Return [X, Y] of the center of cell containing provided text 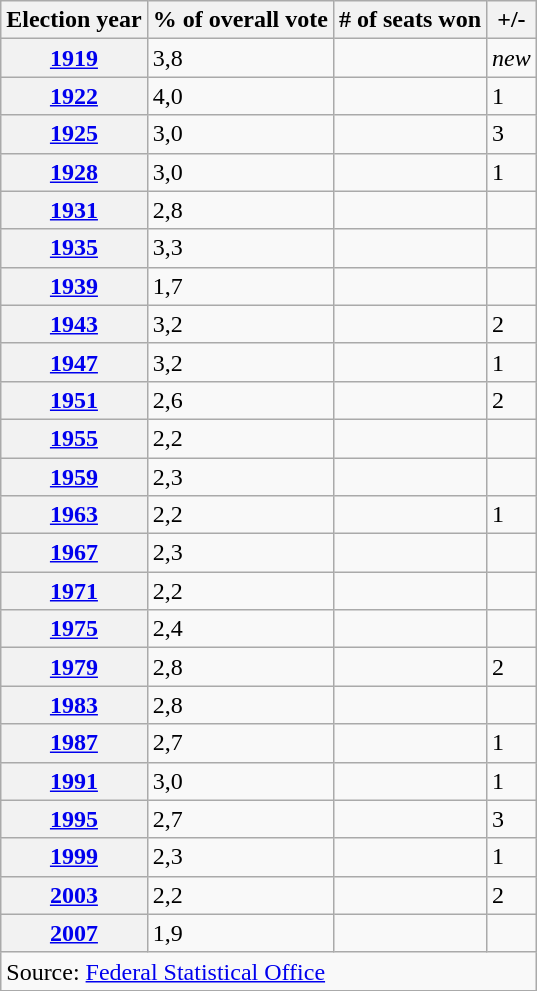
1999 [74, 857]
Source: Federal Statistical Office [269, 971]
1987 [74, 743]
1922 [74, 96]
1935 [74, 248]
1971 [74, 591]
1,9 [240, 933]
2007 [74, 933]
1955 [74, 438]
1931 [74, 210]
1925 [74, 134]
1975 [74, 629]
1995 [74, 819]
new [512, 58]
% of overall vote [240, 20]
4,0 [240, 96]
1967 [74, 553]
2,4 [240, 629]
1947 [74, 362]
1963 [74, 515]
3,3 [240, 248]
1928 [74, 172]
1943 [74, 324]
1983 [74, 705]
3,8 [240, 58]
1,7 [240, 286]
Election year [74, 20]
1951 [74, 400]
2,6 [240, 400]
1939 [74, 286]
1991 [74, 781]
+/- [512, 20]
1919 [74, 58]
1959 [74, 477]
2003 [74, 895]
1979 [74, 667]
# of seats won [410, 20]
